Return (x, y) of the center of cell containing provided text 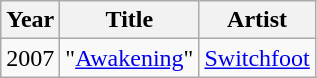
Switchfoot (257, 58)
"Awakening" (130, 58)
2007 (30, 58)
Title (130, 20)
Artist (257, 20)
Year (30, 20)
